Find where the given text appears and provide that cell's center as (x, y) coordinate. 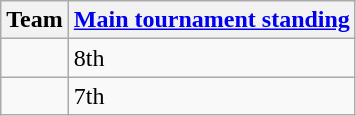
8th (212, 58)
7th (212, 96)
Main tournament standing (212, 20)
Team (35, 20)
